Output the [X, Y] coordinate of the center of the cell containing the given text.  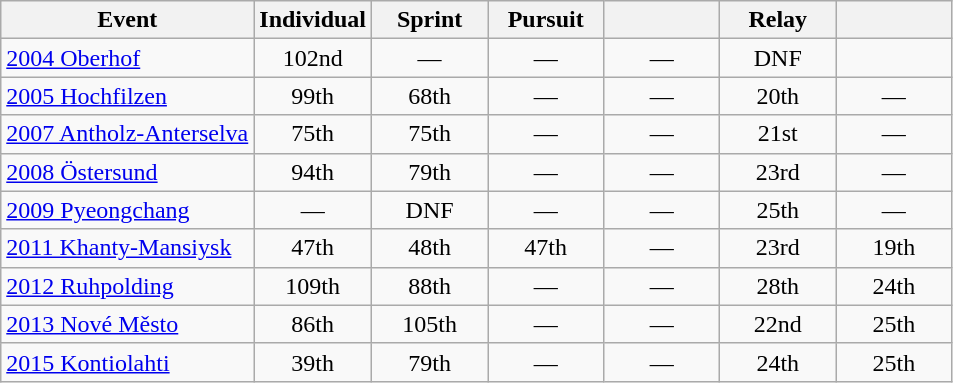
19th [894, 248]
2012 Ruhpolding [128, 286]
Individual [313, 20]
2013 Nové Město [128, 324]
39th [313, 362]
2004 Oberhof [128, 58]
2015 Kontiolahti [128, 362]
2011 Khanty-Mansiysk [128, 248]
48th [430, 248]
Pursuit [546, 20]
Sprint [430, 20]
99th [313, 96]
28th [778, 286]
102nd [313, 58]
2005 Hochfilzen [128, 96]
109th [313, 286]
88th [430, 286]
2008 Östersund [128, 172]
2009 Pyeongchang [128, 210]
21st [778, 134]
Relay [778, 20]
2007 Antholz-Anterselva [128, 134]
105th [430, 324]
68th [430, 96]
20th [778, 96]
Event [128, 20]
86th [313, 324]
22nd [778, 324]
94th [313, 172]
